Search for the cell housing the specified text and yield its [x, y] center coordinate. 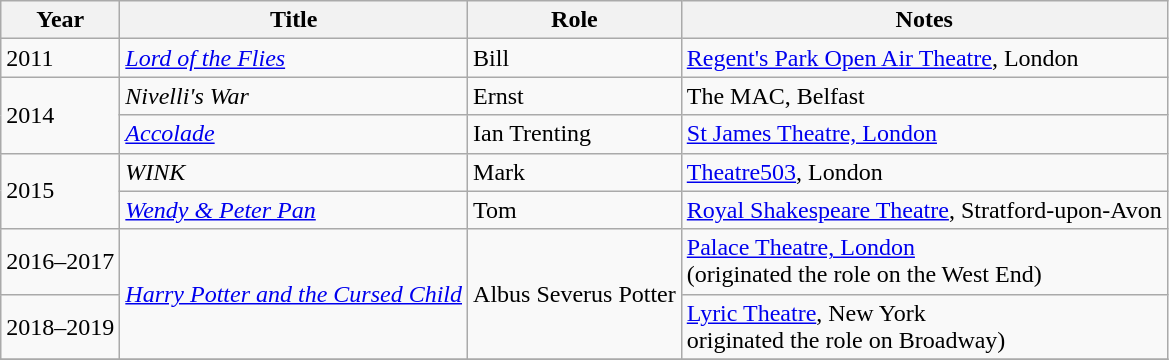
Albus Severus Potter [575, 294]
St James Theatre, London [924, 134]
Bill [575, 58]
Palace Theatre, London(originated the role on the West End) [924, 262]
Theatre503, London [924, 172]
Notes [924, 20]
Title [294, 20]
Ian Trenting [575, 134]
Royal Shakespeare Theatre, Stratford-upon-Avon [924, 210]
WINK [294, 172]
Regent's Park Open Air Theatre, London [924, 58]
Role [575, 20]
2015 [60, 191]
Mark [575, 172]
Harry Potter and the Cursed Child [294, 294]
2016–2017 [60, 262]
Lyric Theatre, New Yorkoriginated the role on Broadway) [924, 326]
Ernst [575, 96]
Tom [575, 210]
Nivelli's War [294, 96]
Wendy & Peter Pan [294, 210]
2018–2019 [60, 326]
Accolade [294, 134]
Year [60, 20]
Lord of the Flies [294, 58]
The MAC, Belfast [924, 96]
2011 [60, 58]
2014 [60, 115]
